Extract the [X, Y] coordinate from the center of the cell holding the provided text.  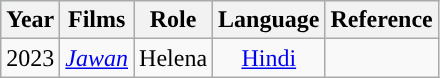
Year [30, 20]
Helena [174, 58]
2023 [30, 58]
Hindi [269, 58]
Films [97, 20]
Jawan [97, 58]
Role [174, 20]
Reference [382, 20]
Language [269, 20]
